Provide the [X, Y] coordinate of the cell's center where the given text is located.  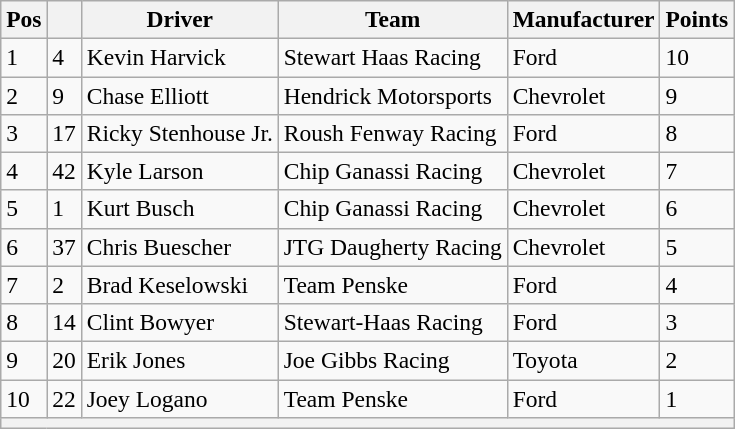
Kurt Busch [180, 209]
22 [64, 398]
Team [392, 19]
Joe Gibbs Racing [392, 360]
Toyota [584, 360]
Manufacturer [584, 19]
Points [697, 19]
14 [64, 322]
Driver [180, 19]
Joey Logano [180, 398]
Kevin Harvick [180, 57]
42 [64, 171]
Chris Buescher [180, 247]
Pos [24, 19]
JTG Daugherty Racing [392, 247]
Stewart Haas Racing [392, 57]
17 [64, 133]
Brad Keselowski [180, 285]
Ricky Stenhouse Jr. [180, 133]
20 [64, 360]
Roush Fenway Racing [392, 133]
Hendrick Motorsports [392, 95]
Clint Bowyer [180, 322]
Chase Elliott [180, 95]
37 [64, 247]
Stewart-Haas Racing [392, 322]
Kyle Larson [180, 171]
Erik Jones [180, 360]
